From the cell containing the given text, extract its center point as [X, Y] coordinate. 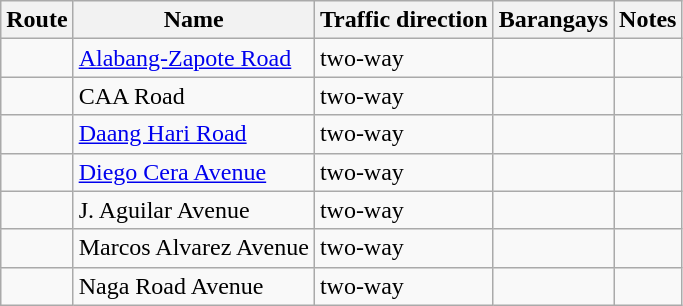
Diego Cera Avenue [194, 172]
CAA Road [194, 96]
Notes [648, 20]
Marcos Alvarez Avenue [194, 248]
Traffic direction [404, 20]
Name [194, 20]
Naga Road Avenue [194, 286]
Route [37, 20]
Daang Hari Road [194, 134]
J. Aguilar Avenue [194, 210]
Barangays [553, 20]
Alabang-Zapote Road [194, 58]
